Pinpoint the cell where the given text exists, returning its [X, Y] midpoint coordinate. 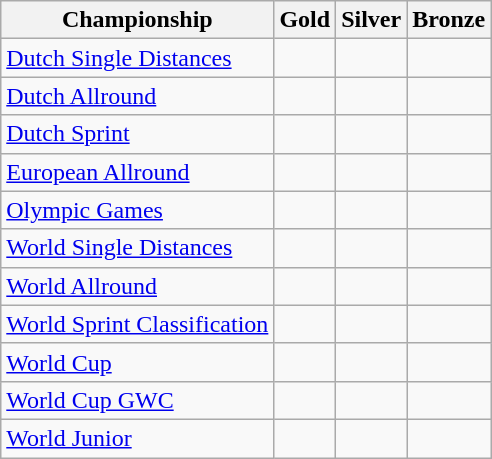
Silver [372, 20]
Olympic Games [138, 210]
Bronze [449, 20]
World Sprint Classification [138, 324]
Championship [138, 20]
World Single Distances [138, 248]
World Allround [138, 286]
World Junior [138, 438]
Dutch Sprint [138, 134]
Dutch Single Distances [138, 58]
European Allround [138, 172]
Dutch Allround [138, 96]
World Cup GWC [138, 400]
World Cup [138, 362]
Gold [305, 20]
